Output the (X, Y) coordinate of the center of the cell containing the given text.  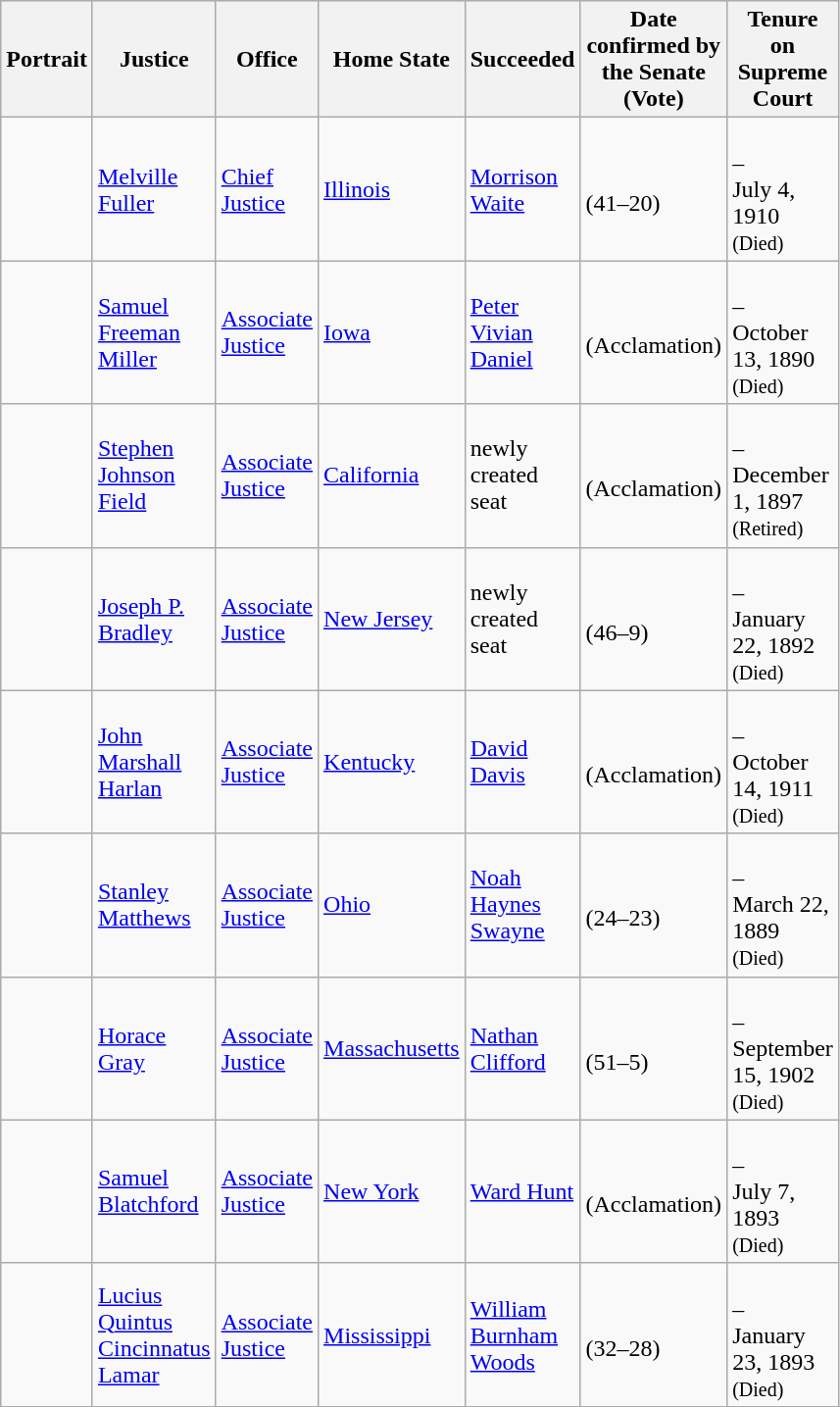
Office (267, 59)
–July 4, 1910(Died) (783, 189)
Horace Gray (154, 1048)
(41–20) (654, 189)
Home State (392, 59)
–December 1, 1897(Retired) (783, 476)
New Jersey (392, 619)
Stanley Matthews (154, 905)
Kentucky (392, 762)
David Davis (522, 762)
Peter Vivian Daniel (522, 332)
–January 22, 1892(Died) (783, 619)
(32–28) (654, 1334)
Mississippi (392, 1334)
Tenure on Supreme Court (783, 59)
Massachusetts (392, 1048)
–July 7, 1893(Died) (783, 1191)
(51–5) (654, 1048)
Samuel Freeman Miller (154, 332)
New York (392, 1191)
Portrait (47, 59)
Justice (154, 59)
–January 23, 1893(Died) (783, 1334)
Ohio (392, 905)
Date confirmed by the Senate(Vote) (654, 59)
William Burnham Woods (522, 1334)
Joseph P. Bradley (154, 619)
Morrison Waite (522, 189)
John Marshall Harlan (154, 762)
–September 15, 1902(Died) (783, 1048)
–October 13, 1890(Died) (783, 332)
Succeeded (522, 59)
(46–9) (654, 619)
–October 14, 1911(Died) (783, 762)
Nathan Clifford (522, 1048)
(24–23) (654, 905)
Chief Justice (267, 189)
Stephen Johnson Field (154, 476)
–March 22, 1889(Died) (783, 905)
Illinois (392, 189)
Samuel Blatchford (154, 1191)
Noah Haynes Swayne (522, 905)
Melville Fuller (154, 189)
Iowa (392, 332)
Lucius Quintus Cincinnatus Lamar (154, 1334)
California (392, 476)
Ward Hunt (522, 1191)
